Extract the [x, y] coordinate from the center of the cell holding the provided text.  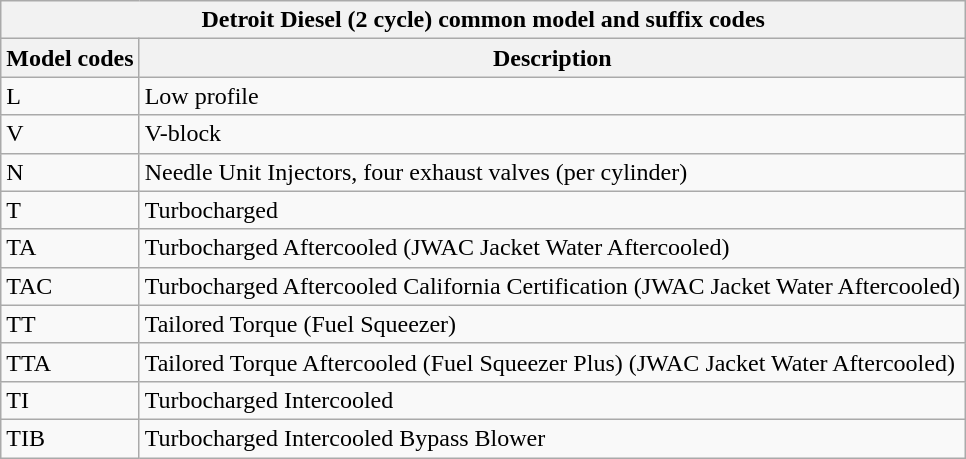
Turbocharged Intercooled [552, 400]
Turbocharged Aftercooled (JWAC Jacket Water Aftercooled) [552, 248]
T [70, 210]
N [70, 172]
V [70, 134]
TT [70, 324]
TTA [70, 362]
Detroit Diesel (2 cycle) common model and suffix codes [484, 20]
L [70, 96]
TA [70, 248]
TIB [70, 438]
Needle Unit Injectors, four exhaust valves (per cylinder) [552, 172]
Model codes [70, 58]
Turbocharged Intercooled Bypass Blower [552, 438]
Tailored Torque (Fuel Squeezer) [552, 324]
Turbocharged Aftercooled California Certification (JWAC Jacket Water Aftercooled) [552, 286]
Description [552, 58]
Turbocharged [552, 210]
V-block [552, 134]
TAC [70, 286]
Low profile [552, 96]
Tailored Torque Aftercooled (Fuel Squeezer Plus) (JWAC Jacket Water Aftercooled) [552, 362]
TI [70, 400]
